Find where the given text appears and provide that cell's center as (x, y) coordinate. 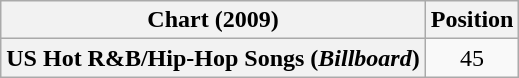
US Hot R&B/Hip-Hop Songs (Billboard) (213, 58)
Chart (2009) (213, 20)
Position (472, 20)
45 (472, 58)
